Determine the (X, Y) coordinate at the center of the cell enclosing the given text.  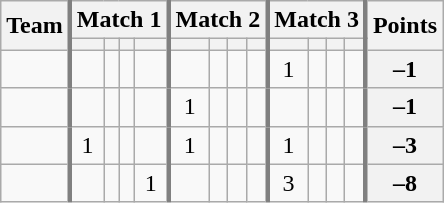
Points (404, 26)
–3 (404, 145)
Match 2 (218, 20)
3 (288, 183)
Match 3 (316, 20)
Team (36, 26)
–8 (404, 183)
Match 1 (120, 20)
